Extract the [x, y] coordinate from the center of the cell holding the provided text.  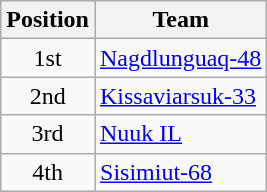
1st [48, 58]
Kissaviarsuk-33 [180, 96]
4th [48, 172]
2nd [48, 96]
Sisimiut-68 [180, 172]
Position [48, 20]
3rd [48, 134]
Team [180, 20]
Nagdlunguaq-48 [180, 58]
Nuuk IL [180, 134]
